Detect which cell encompasses the target text, then output its [x, y] center coordinate. 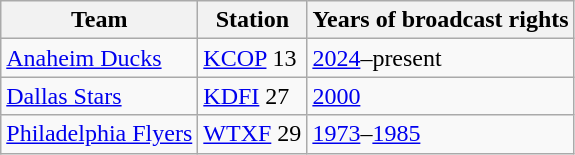
1973–1985 [440, 134]
Station [252, 20]
KCOP 13 [252, 58]
Years of broadcast rights [440, 20]
Philadelphia Flyers [100, 134]
Anaheim Ducks [100, 58]
KDFI 27 [252, 96]
Dallas Stars [100, 96]
2000 [440, 96]
Team [100, 20]
2024–present [440, 58]
WTXF 29 [252, 134]
